Identify which cell holds the provided text, then report its (X, Y) central coordinate. 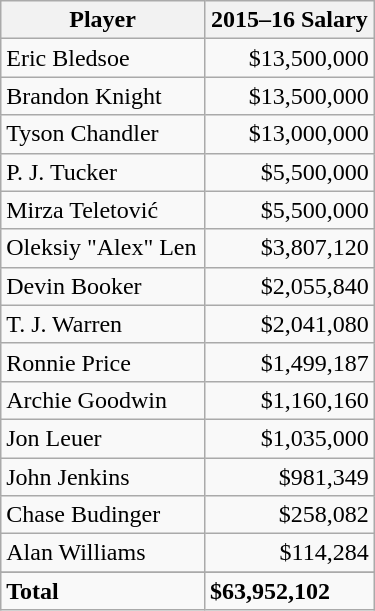
$1,499,187 (289, 362)
$1,035,000 (289, 438)
$1,160,160 (289, 400)
Oleksiy "Alex" Len (103, 248)
$63,952,102 (289, 591)
2015–16 Salary (289, 20)
Tyson Chandler (103, 134)
Total (103, 591)
$258,082 (289, 515)
John Jenkins (103, 477)
Eric Bledsoe (103, 58)
$981,349 (289, 477)
P. J. Tucker (103, 172)
Brandon Knight (103, 96)
Player (103, 20)
Jon Leuer (103, 438)
Archie Goodwin (103, 400)
Ronnie Price (103, 362)
$114,284 (289, 553)
$3,807,120 (289, 248)
$2,055,840 (289, 286)
Mirza Teletović (103, 210)
$2,041,080 (289, 324)
T. J. Warren (103, 324)
Alan Williams (103, 553)
$13,000,000 (289, 134)
Chase Budinger (103, 515)
Devin Booker (103, 286)
